Return the [x, y] coordinate for the center point of the cell that contains the specified text.  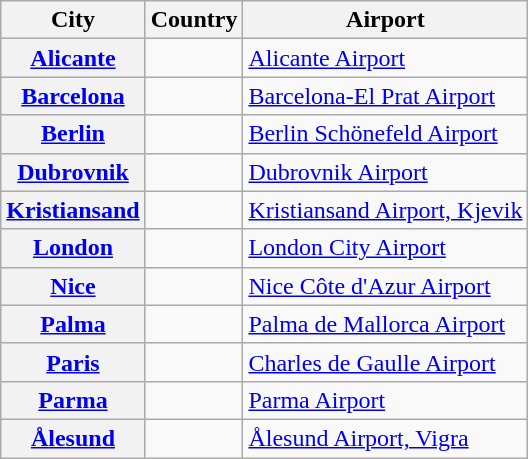
Kristiansand Airport, Kjevik [386, 210]
Palma de Mallorca Airport [386, 324]
Berlin Schönefeld Airport [386, 134]
Paris [73, 362]
Airport [386, 20]
Parma Airport [386, 400]
Country [194, 20]
Nice [73, 286]
City [73, 20]
Alicante [73, 58]
Ålesund [73, 438]
Barcelona [73, 96]
Barcelona-El Prat Airport [386, 96]
London [73, 248]
Parma [73, 400]
London City Airport [386, 248]
Nice Côte d'Azur Airport [386, 286]
Dubrovnik [73, 172]
Palma [73, 324]
Alicante Airport [386, 58]
Kristiansand [73, 210]
Berlin [73, 134]
Ålesund Airport, Vigra [386, 438]
Dubrovnik Airport [386, 172]
Charles de Gaulle Airport [386, 362]
